From the cell containing the given text, extract its center point as (X, Y) coordinate. 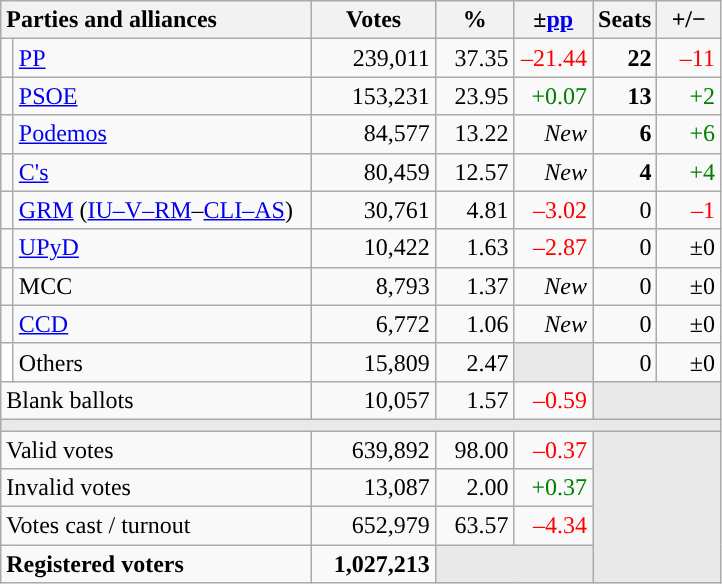
–0.37 (554, 449)
22 (624, 58)
Votes cast / turnout (156, 526)
1.06 (474, 324)
1.37 (474, 286)
13.22 (474, 134)
Others (162, 362)
652,979 (374, 526)
–11 (689, 58)
+0.07 (554, 96)
2.47 (474, 362)
1.63 (474, 248)
639,892 (374, 449)
±pp (554, 20)
63.57 (474, 526)
–1 (689, 210)
15,809 (374, 362)
Votes (374, 20)
Blank ballots (156, 400)
Podemos (162, 134)
10,422 (374, 248)
6,772 (374, 324)
+6 (689, 134)
% (474, 20)
30,761 (374, 210)
+/− (689, 20)
–0.59 (554, 400)
13,087 (374, 488)
1,027,213 (374, 564)
–3.02 (554, 210)
8,793 (374, 286)
MCC (162, 286)
PP (162, 58)
10,057 (374, 400)
2.00 (474, 488)
CCD (162, 324)
Seats (624, 20)
Parties and alliances (156, 20)
+2 (689, 96)
+0.37 (554, 488)
–4.34 (554, 526)
239,011 (374, 58)
80,459 (374, 172)
1.57 (474, 400)
+4 (689, 172)
98.00 (474, 449)
–2.87 (554, 248)
Invalid votes (156, 488)
84,577 (374, 134)
12.57 (474, 172)
–21.44 (554, 58)
4 (624, 172)
23.95 (474, 96)
37.35 (474, 58)
13 (624, 96)
C's (162, 172)
PSOE (162, 96)
153,231 (374, 96)
Valid votes (156, 449)
GRM (IU–V–RM–CLI–AS) (162, 210)
Registered voters (156, 564)
6 (624, 134)
UPyD (162, 248)
4.81 (474, 210)
